Return (X, Y) of the center of cell containing provided text 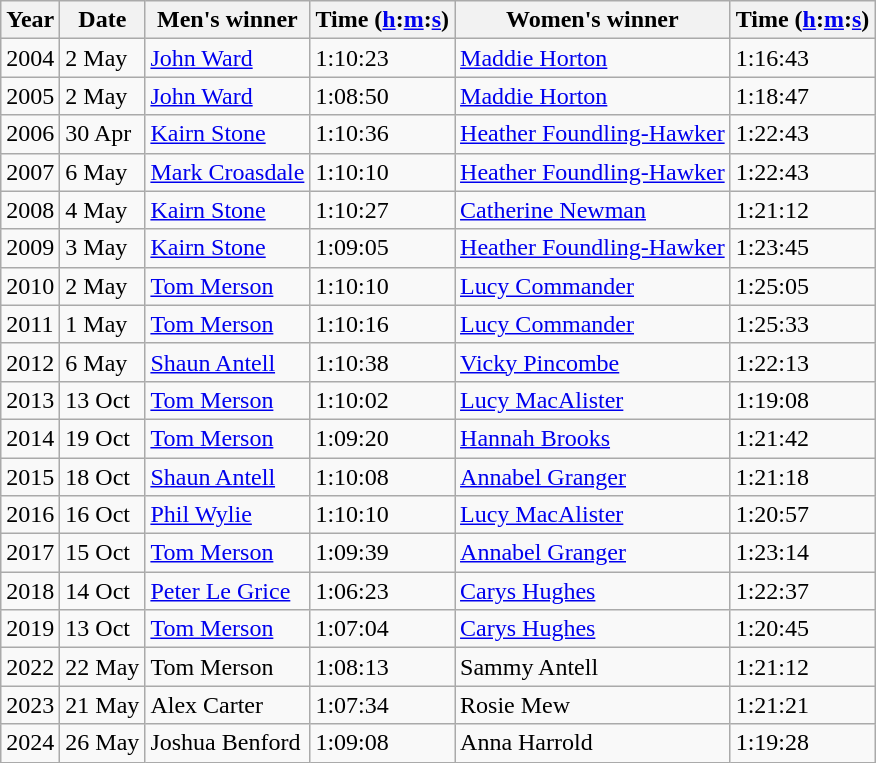
18 Oct (102, 477)
2006 (30, 134)
2014 (30, 438)
Catherine Newman (593, 210)
2013 (30, 400)
2024 (30, 743)
16 Oct (102, 515)
1:09:20 (382, 438)
2009 (30, 248)
1:22:37 (802, 591)
2004 (30, 58)
1:19:08 (802, 400)
Peter Le Grice (228, 591)
1:06:23 (382, 591)
1:07:04 (382, 629)
1:22:13 (802, 362)
Vicky Pincombe (593, 362)
1:19:28 (802, 743)
1:10:16 (382, 324)
Mark Croasdale (228, 172)
4 May (102, 210)
1:09:08 (382, 743)
14 Oct (102, 591)
Phil Wylie (228, 515)
Year (30, 20)
Sammy Antell (593, 667)
19 Oct (102, 438)
1:10:23 (382, 58)
Anna Harrold (593, 743)
2023 (30, 705)
1:25:05 (802, 286)
2017 (30, 553)
21 May (102, 705)
2005 (30, 96)
1:25:33 (802, 324)
2012 (30, 362)
22 May (102, 667)
2010 (30, 286)
1:08:50 (382, 96)
1:20:45 (802, 629)
Hannah Brooks (593, 438)
2016 (30, 515)
3 May (102, 248)
Rosie Mew (593, 705)
15 Oct (102, 553)
30 Apr (102, 134)
2011 (30, 324)
2008 (30, 210)
1:08:13 (382, 667)
1:21:18 (802, 477)
1:23:45 (802, 248)
1:07:34 (382, 705)
Men's winner (228, 20)
Joshua Benford (228, 743)
1:10:08 (382, 477)
2007 (30, 172)
1:20:57 (802, 515)
1:23:14 (802, 553)
2022 (30, 667)
1:09:39 (382, 553)
1 May (102, 324)
1:18:47 (802, 96)
2018 (30, 591)
2019 (30, 629)
1:21:21 (802, 705)
1:10:38 (382, 362)
1:10:27 (382, 210)
2015 (30, 477)
1:10:02 (382, 400)
1:09:05 (382, 248)
Alex Carter (228, 705)
26 May (102, 743)
1:21:42 (802, 438)
Women's winner (593, 20)
1:10:36 (382, 134)
Date (102, 20)
1:16:43 (802, 58)
